Detect which cell encompasses the target text, then output its [x, y] center coordinate. 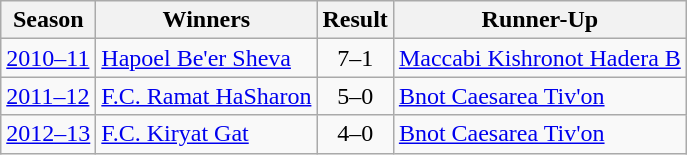
Result [355, 20]
F.C. Kiryat Gat [206, 134]
4–0 [355, 134]
Runner-Up [540, 20]
2010–11 [48, 58]
Hapoel Be'er Sheva [206, 58]
5–0 [355, 96]
F.C. Ramat HaSharon [206, 96]
Maccabi Kishronot Hadera B [540, 58]
Season [48, 20]
2012–13 [48, 134]
7–1 [355, 58]
2011–12 [48, 96]
Winners [206, 20]
